Find where the given text appears and provide that cell's center as [x, y] coordinate. 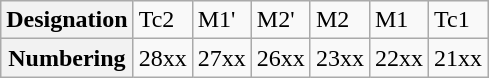
M2 [340, 20]
23xx [340, 58]
27xx [222, 58]
Tc2 [162, 20]
Numbering [67, 58]
26xx [280, 58]
Tc1 [458, 20]
M1' [222, 20]
M1 [398, 20]
Designation [67, 20]
22xx [398, 58]
28xx [162, 58]
M2' [280, 20]
21xx [458, 58]
